Find where the given text appears and provide that cell's center as (x, y) coordinate. 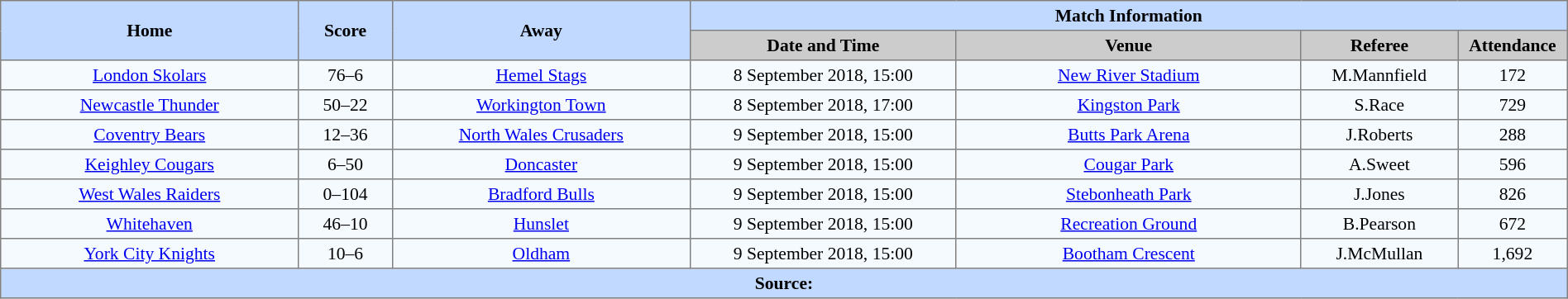
Stebonheath Park (1128, 194)
Workington Town (541, 105)
Score (346, 31)
York City Knights (150, 254)
Source: (784, 283)
729 (1513, 105)
Butts Park Arena (1128, 135)
Bradford Bulls (541, 194)
West Wales Raiders (150, 194)
1,692 (1513, 254)
826 (1513, 194)
Recreation Ground (1128, 224)
8 September 2018, 17:00 (823, 105)
Home (150, 31)
Referee (1379, 45)
Cougar Park (1128, 164)
M.Mannfield (1379, 75)
London Skolars (150, 75)
Away (541, 31)
J.McMullan (1379, 254)
Hemel Stags (541, 75)
288 (1513, 135)
10–6 (346, 254)
Match Information (1128, 16)
J.Jones (1379, 194)
50–22 (346, 105)
6–50 (346, 164)
76–6 (346, 75)
S.Race (1379, 105)
0–104 (346, 194)
North Wales Crusaders (541, 135)
B.Pearson (1379, 224)
Newcastle Thunder (150, 105)
8 September 2018, 15:00 (823, 75)
Keighley Cougars (150, 164)
New River Stadium (1128, 75)
Doncaster (541, 164)
Bootham Crescent (1128, 254)
Whitehaven (150, 224)
46–10 (346, 224)
Coventry Bears (150, 135)
Kingston Park (1128, 105)
Hunslet (541, 224)
Oldham (541, 254)
Date and Time (823, 45)
Attendance (1513, 45)
J.Roberts (1379, 135)
672 (1513, 224)
172 (1513, 75)
A.Sweet (1379, 164)
Venue (1128, 45)
596 (1513, 164)
12–36 (346, 135)
